Extract the (x, y) coordinate from the center of the cell holding the provided text.  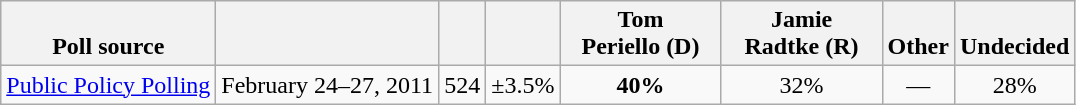
28% (1014, 85)
±3.5% (523, 85)
JamieRadtke (R) (802, 34)
524 (462, 85)
TomPeriello (D) (640, 34)
Other (918, 34)
Poll source (108, 34)
Public Policy Polling (108, 85)
40% (640, 85)
32% (802, 85)
— (918, 85)
February 24–27, 2011 (328, 85)
Undecided (1014, 34)
